Search for the cell housing the specified text and yield its (X, Y) center coordinate. 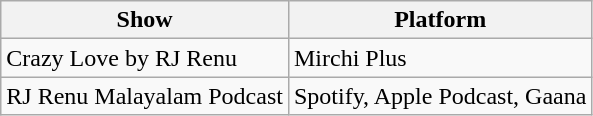
RJ Renu Malayalam Podcast (145, 96)
Crazy Love by RJ Renu (145, 58)
Platform (440, 20)
Show (145, 20)
Mirchi Plus (440, 58)
Spotify, Apple Podcast, Gaana (440, 96)
